Search for the cell housing the specified text and yield its [x, y] center coordinate. 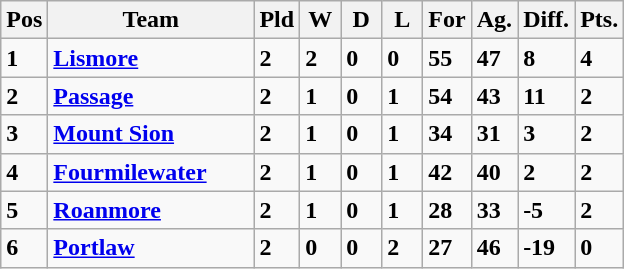
11 [546, 96]
8 [546, 58]
33 [494, 210]
Pos [24, 20]
W [320, 20]
27 [447, 248]
L [402, 20]
Team [151, 20]
Ag. [494, 20]
40 [494, 172]
5 [24, 210]
-5 [546, 210]
Pts. [600, 20]
Diff. [546, 20]
For [447, 20]
Mount Sion [151, 134]
55 [447, 58]
D [362, 20]
31 [494, 134]
Lismore [151, 58]
6 [24, 248]
Fourmilewater [151, 172]
47 [494, 58]
54 [447, 96]
Roanmore [151, 210]
42 [447, 172]
Pld [277, 20]
34 [447, 134]
-19 [546, 248]
Passage [151, 96]
28 [447, 210]
Portlaw [151, 248]
46 [494, 248]
43 [494, 96]
